Scan for the cell matching the given text and deliver its (x, y) coordinate at center. 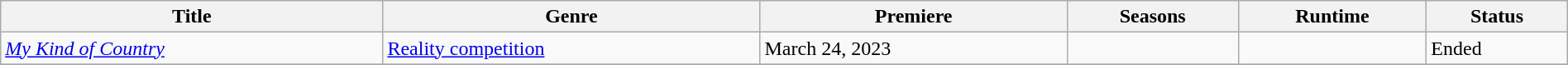
March 24, 2023 (913, 48)
Status (1497, 17)
Seasons (1153, 17)
My Kind of Country (192, 48)
Title (192, 17)
Premiere (913, 17)
Ended (1497, 48)
Genre (571, 17)
Runtime (1332, 17)
Reality competition (571, 48)
